Locate the cell with the specified text and output its [X, Y] center coordinate. 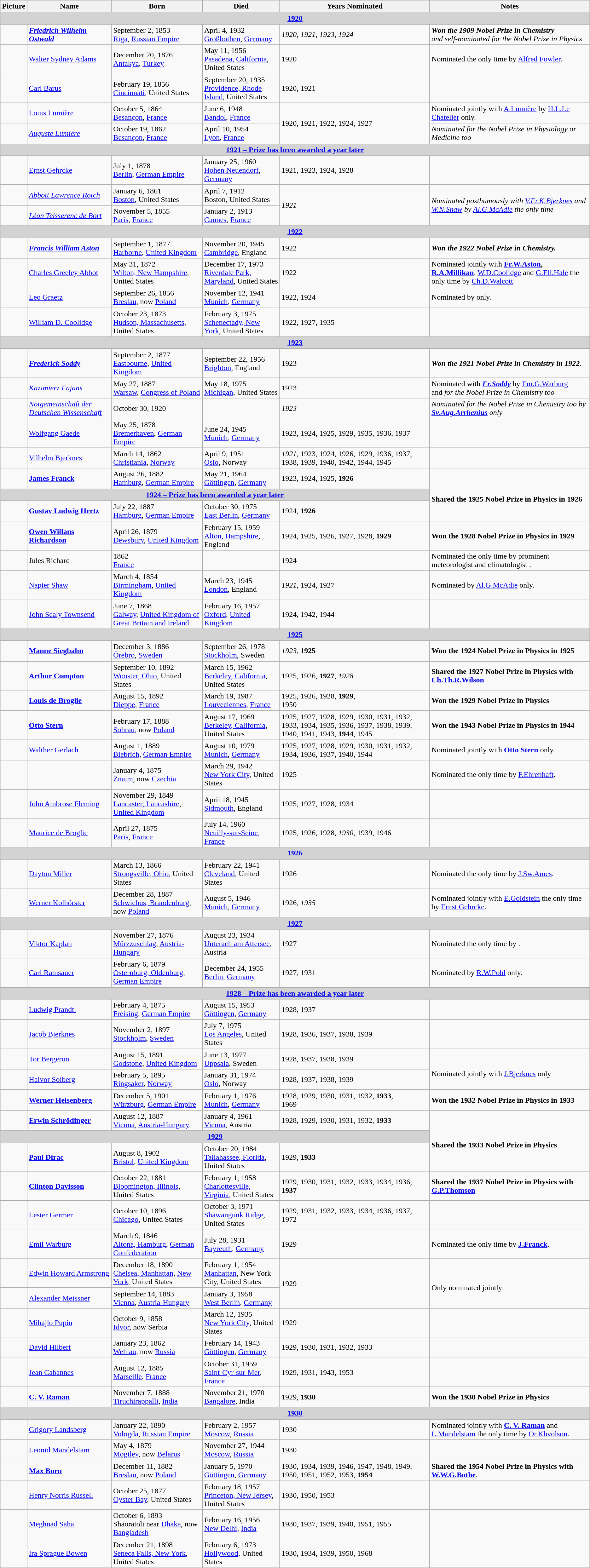
Louis Lumière [69, 113]
Meghnad Saha [69, 1524]
January 22, 1890Vologda, Russian Empire [157, 1430]
March 9, 1846Altona, Hamburg, German Confederation [157, 1244]
James Franck [69, 478]
March 23, 1945London, England [241, 585]
Viktor Kaplan [69, 944]
January 3, 1958West Berlin, Germany [241, 1298]
1923, 1924, 1925, 1929, 1935, 1936, 1937 [355, 433]
1925, 1927, 1928, 1929, 1930, 1931, 1932, 1934, 1936, 1937, 1940, 1944 [355, 750]
John Ambrose Fleming [69, 804]
Max Born [69, 1471]
1929, 1930, 1931, 1932, 1933, 1934, 1936, 1937 [355, 1186]
Won the 1932 Nobel Prize in Physics in 1933 [510, 1100]
Nominated the only time by F.Ehrenhaft. [510, 775]
Nominated by Al.G.McAdie only. [510, 585]
Manne Siegbahn [69, 651]
June 7, 1868Galway, United Kingdom of Great Britain and Ireland [157, 614]
November 20, 1945Cambridge, England [241, 248]
June 24, 1945Munich, Germany [241, 433]
1928, 1929, 1930, 1931, 1932, 1933,1969 [355, 1100]
Clinton Davisson [69, 1186]
Gustav Ludwig Hertz [69, 511]
1921, 1924, 1927 [355, 585]
October 31, 1959Saint-Cyr-sur-Mer, France [241, 1372]
Won the 1930 Nobel Prize in Physics [510, 1397]
Notgemeinschaft der Deutschen Wissenschaft [69, 408]
April 4, 1932Großbothen, Germany [241, 35]
Werner Heisenberg [69, 1100]
April 18, 1945Sidmouth, England [241, 804]
December 3, 1886Örebro, Sweden [157, 651]
July 7, 1975Los Angeles, United States [241, 1034]
1921, 1923, 1924, 1926, 1929, 1936, 1937, 1938, 1939, 1940, 1942, 1944, 1945 [355, 458]
March 12, 1935New York City, United States [241, 1323]
Auguste Lumière [69, 134]
Nominated jointly with C. V. Raman and L.Mandelstam the only time by Or.Khvolson. [510, 1430]
1920, 1921, 1922, 1924, 1927 [355, 123]
February 6, 1973Hollywood, United States [241, 1553]
October 3, 1971Shawangunk Ridge, United States [241, 1215]
Edwin Howard Armstrong [69, 1273]
William D. Coolidge [69, 322]
October 22, 1881Bloomington, Illinois, United States [157, 1186]
Grigory Landsberg [69, 1430]
Owen Willans Richardson [69, 536]
Henry Norris Russell [69, 1495]
Carl Ramsauer [69, 973]
December 18, 1890Chelsea, Manhattan, New York, United States [157, 1273]
October 10, 1896Chicago, United States [157, 1215]
March 4, 1854Birmingham, United Kingdom [157, 585]
January 2, 1913Cannes, France [241, 215]
March 13, 1866Strongsville, Ohio, United States [157, 874]
September 10, 1892Wooster, Ohio, United States [157, 676]
September 1, 1877Harborne, United Kingdom [157, 248]
1924 – Prize has been awarded a year later [215, 495]
Won the 1922 Nobel Prize in Chemistry. [510, 248]
September 2, 1853Riga, Russian Empire [157, 35]
September 14, 1883Vienna, Austria-Hungary [157, 1298]
Notes [510, 6]
Ernst Gehrcke [69, 170]
1925, 1926, 1928, 1930, 1939, 1946 [355, 833]
Nominated the only time by Alfred Fowler. [510, 59]
Halvor Solberg [69, 1079]
April 10, 1954Lyon, France [241, 134]
June 13, 1977Uppsala, Sweden [241, 1059]
Shared the 1927 Nobel Prize in Physics with Ch.Th.R.Wilson [510, 676]
1925, 1927, 1928, 1934 [355, 804]
1928 – Prize has been awarded a year later [295, 993]
Nominated by only. [510, 297]
August 15, 1892Dieppe, France [157, 701]
June 6, 1948Bandol, France [241, 113]
Shared the 1925 Nobel Prize in Physics in 1926 [510, 495]
July 1, 1878Berlin, German Empire [157, 170]
Dayton Miller [69, 874]
December 24, 1955Berlin, Germany [241, 973]
February 3, 1975Schenectady, New York, United States [241, 322]
1929, 1931, 1932, 1933, 1934, 1936, 1937, 1972 [355, 1215]
November 2, 1897Stockholm, Sweden [157, 1034]
Louis de Broglie [69, 701]
November 7, 1888Tiruchirappalli, India [157, 1397]
February 15, 1959Alton, Hampshire, England [241, 536]
David Hilbert [69, 1347]
Leo Graetz [69, 297]
February 22, 1941Cleveland, United States [241, 874]
Léon Teisserenc de Bort [69, 215]
December 28, 1887Schwiebus, Brandenburg, now Poland [157, 903]
April 26, 1879Dewsbury, United Kingdom [157, 536]
December 21, 1898Seneca Falls, New York, United States [157, 1553]
Nominated the only time by prominent meteorologist and climatologist . [510, 560]
Paul Dirac [69, 1157]
Otto Stern [69, 725]
Nominated jointly with E.Goldstein the only time by Ernst Gehrcke. [510, 903]
Jules Richard [69, 560]
1930, 1937, 1939, 1940, 1951, 1955 [355, 1524]
January 23, 1862Wehlau, now Russia [157, 1347]
Werner Kolhörster [69, 903]
September 26, 1978Stockholm, Sweden [241, 651]
August 15, 1891Godstone, United Kingdom [157, 1059]
May 11, 1956Pasadena, California, United States [241, 59]
Shared the 1933 Nobel Prize in Physics [510, 1141]
Maurice de Broglie [69, 833]
Francis William Aston [69, 248]
December 5, 1901Würzburg, German Empire [157, 1100]
August 23, 1934Unterach am Attersee, Austria [241, 944]
May 31, 1872Wilton, New Hampshire, United States [157, 273]
1924, 1942, 1944 [355, 614]
1928, 1937 [355, 1009]
February 5, 1895Ringsaker, Norway [157, 1079]
1928, 1936, 1937, 1938, 1939 [355, 1034]
Erwin Schrödinger [69, 1120]
August 12, 1885Marseille, France [157, 1372]
1920, 1921, 1923, 1924 [355, 35]
Nominated for the Nobel Prize in Physiology or Medicine too [510, 134]
1922, 1927, 1935 [355, 322]
February 1, 1954Manhattan, New York City, United States [241, 1273]
Nominated the only time by J.Franck. [510, 1244]
January 4, 1875Znaim, now Czechia [157, 775]
Tor Bergeron [69, 1059]
Alexander Meissner [69, 1298]
September 22, 1956 Brighton, England [241, 363]
September 26, 1856Breslau, now Poland [157, 297]
Walther Gerlach [69, 750]
January 31, 1974Oslo, Norway [241, 1079]
February 14, 1943Göttingen, Germany [241, 1347]
Only nominated jointly [510, 1284]
October 9, 1858Idvor, now Serbia [157, 1323]
December 20, 1876Antakya, Turkey [157, 59]
March 19, 1987Louveciennes, France [241, 701]
1925, 1927, 1928, 1929, 1930, 1931, 1932, 1933, 1934, 1935, 1936, 1937, 1938, 1939, 1940, 1941, 1943, 1944, 1945 [355, 725]
October 23, 1873Hudson, Massachusetts, United States [157, 322]
February 4, 1875Freising, German Empire [157, 1009]
Nominated with Fr.Soddy by Em.G.Warburgand for the Nobel Prize in Chemistry too [510, 388]
May 4, 1879Mogilev, now Belarus [157, 1450]
July 14, 1960Neuilly-sur-Seine, France [241, 833]
Walter Sydney Adams [69, 59]
February 16, 1956New Delhi, India [241, 1524]
Shared the 1954 Nobel Prize in Physics with W.W.G.Bothe. [510, 1471]
1920, 1921 [355, 88]
Won the 1929 Nobel Prize in Physics [510, 701]
Nominated posthumously with V.Fr.K.Bjerknes and W.N.Shaw by Al.G.McAdie the only time [510, 205]
August 10, 1979Munich, Germany [241, 750]
November 21, 1970Bangalore, India [241, 1397]
Died [241, 6]
May 21, 1964Göttingen, Germany [241, 478]
Nominated jointly with J.Bjerknes only [510, 1069]
1929, 1931, 1943, 1953 [355, 1372]
December 17, 1973Riverdale Park, Maryland, United States [241, 273]
October 20, 1984Tallahassee, Florida, United States [241, 1157]
1924, 1926 [355, 511]
Name [69, 6]
November 29, 1849Lancaster, Lancashire, United Kingdom [157, 804]
Arthur Compton [69, 676]
Nominated for the Nobel Prize in Chemistry too by Sv.Aug.Arrhenius only [510, 408]
1930, 1950, 1953 [355, 1495]
Vilhelm Bjerknes [69, 458]
November 12, 1941Munich, Germany [241, 297]
Picture [14, 6]
Charles Greeley Abbot [69, 273]
1922, 1924 [355, 297]
February 6, 1879Osternburg, Oldenburg, German Empire [157, 973]
May 27, 1887 Warsaw, Congress of Poland [157, 388]
1862France [157, 560]
July 28, 1931Bayreuth, Germany [241, 1244]
1925, 1926, 1927, 1928 [355, 676]
February 17, 1888Sohrau, now Poland [157, 725]
August 5, 1946Munich, Germany [241, 903]
August 12, 1887Vienna, Austria-Hungary [157, 1120]
October 30, 1975East Berlin, Germany [241, 511]
1921 – Prize has been awarded a year later [295, 150]
1923, 1924, 1925, 1926 [355, 478]
August 26, 1882Hamburg, German Empire [157, 478]
1929, 1930 [355, 1397]
1927, 1931 [355, 973]
1921 [355, 205]
March 15, 1962Berkeley, California, United States [241, 676]
Nominated by R.W.Pohl only. [510, 973]
1930, 1934, 1939, 1946, 1947, 1948, 1949, 1950, 1951, 1952, 1953, 1954 [355, 1471]
Won the 1909 Nobel Prize in Chemistryand self-nominated for the Nobel Prize in Physics [510, 35]
November 5, 1855Paris, France [157, 215]
1929, 1930, 1931, 1932, 1933 [355, 1347]
January 5, 1970Göttingen, Germany [241, 1471]
August 1, 1889Biebrich, German Empire [157, 750]
September 2, 1877 Eastbourne, United Kingdom [157, 363]
1929, 1933 [355, 1157]
Born [157, 6]
July 22, 1887Hamburg, German Empire [157, 511]
February 2, 1957Moscow, Russia [241, 1430]
October 6, 1893Shaoratoli near Dhaka, now Bangladesh [157, 1524]
Emil Warburg [69, 1244]
1928, 1929, 1930, 1931, 1932, 1933 [355, 1120]
August 15, 1953Göttingen, Germany [241, 1009]
February 1, 1958Charlottesville, Virginia, United States [241, 1186]
April 9, 1951Oslo, Norway [241, 458]
Leonid Mandelstam [69, 1450]
Wolfgang Gaede [69, 433]
April 27, 1875Paris, France [157, 833]
Nominated jointly with Otto Stern only. [510, 750]
August 8, 1902Bristol, United Kingdom [157, 1157]
October 25, 1877Oyster Bay, United States [157, 1495]
Nominated the only time by J.Sw.Ames. [510, 874]
Carl Barus [69, 88]
1921, 1923, 1924, 1928 [355, 170]
Jacob Bjerknes [69, 1034]
February 19, 1856Cincinnati, United States [157, 88]
March 29, 1942New York City, United States [241, 775]
February 18, 1957Princeton, New Jersey, United States [241, 1495]
Lester Germer [69, 1215]
Nominated jointly with A.Lumière by H.L.Le Chatelier only. [510, 113]
Nominated jointly with Fr.W.Aston, R.A.Millikan, W.D.Coolidge and G.Ell.Hale the only time by Ch.D.Walcott. [510, 273]
April 7, 1912Boston, United States [241, 195]
Ludwig Prandtl [69, 1009]
Jean Cabannes [69, 1372]
C. V. Raman [69, 1397]
Kazimierz Fajans [69, 388]
January 6, 1861Boston, United States [157, 195]
Friedrich Wilhelm Ostwald [69, 35]
Won the 1921 Nobel Prize in Chemistry in 1922. [510, 363]
Won the 1924 Nobel Prize in Physics in 1925 [510, 651]
1930, 1934, 1939, 1950, 1968 [355, 1553]
September 20, 1935Providence, Rhode Island, United States [241, 88]
Years Nominated [355, 6]
May 18, 1975 Michigan, United States [241, 388]
December 11, 1882Breslau, now Poland [157, 1471]
Ira Sprague Bowen [69, 1553]
1923, 1925 [355, 651]
January 4, 1961Vienna, Austria [241, 1120]
1924, 1925, 1926, 1927, 1928, 1929 [355, 536]
Abbott Lawrence Rotch [69, 195]
February 16, 1957Oxford, United Kingdom [241, 614]
Nominated the only time by . [510, 944]
March 14, 1862Christiania, Norway [157, 458]
Won the 1928 Nobel Prize in Physics in 1929 [510, 536]
1924 [355, 560]
October 19, 1862Besançon, France [157, 134]
1926, 1935 [355, 903]
1925, 1926, 1928, 1929,1950 [355, 701]
May 25, 1878Bremerhaven, German Empire [157, 433]
August 17, 1969Berkeley, California, United States [241, 725]
Frederick Soddy [69, 363]
January 25, 1960Hohen Neuendorf, Germany [241, 170]
October 5, 1864Besançon, France [157, 113]
October 30, 1920 [157, 408]
Won the 1943 Nobel Prize in Physics in 1944 [510, 725]
November 27, 1944Moscow, Russia [241, 1450]
November 27, 1876Mürzzuschlag, Austria-Hungary [157, 944]
Napier Shaw [69, 585]
February 1, 1976Munich, Germany [241, 1100]
Shared the 1937 Nobel Prize in Physics with G.P.Thomson [510, 1186]
John Sealy Townsend [69, 614]
Mihajlo Pupin [69, 1323]
